Return the (X, Y) coordinate for the center point of the cell that contains the specified text.  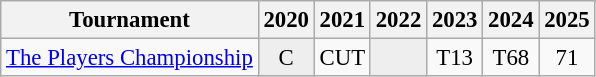
The Players Championship (130, 58)
2020 (286, 20)
2022 (398, 20)
2025 (567, 20)
C (286, 58)
CUT (342, 58)
71 (567, 58)
2024 (511, 20)
T68 (511, 58)
2021 (342, 20)
2023 (455, 20)
T13 (455, 58)
Tournament (130, 20)
